Scan for the cell matching the given text and deliver its [X, Y] coordinate at center. 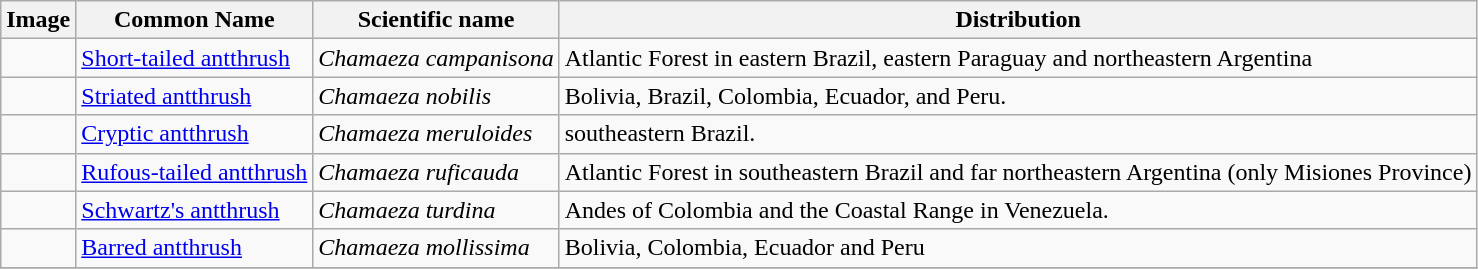
Rufous-tailed antthrush [194, 172]
Common Name [194, 20]
Bolivia, Brazil, Colombia, Ecuador, and Peru. [1018, 96]
Chamaeza mollissima [436, 248]
Bolivia, Colombia, Ecuador and Peru [1018, 248]
Chamaeza meruloides [436, 134]
Distribution [1018, 20]
Chamaeza campanisona [436, 58]
Striated antthrush [194, 96]
Chamaeza ruficauda [436, 172]
Chamaeza nobilis [436, 96]
Atlantic Forest in eastern Brazil, eastern Paraguay and northeastern Argentina [1018, 58]
Andes of Colombia and the Coastal Range in Venezuela. [1018, 210]
Chamaeza turdina [436, 210]
Schwartz's antthrush [194, 210]
southeastern Brazil. [1018, 134]
Barred antthrush [194, 248]
Short-tailed antthrush [194, 58]
Image [38, 20]
Scientific name [436, 20]
Atlantic Forest in southeastern Brazil and far northeastern Argentina (only Misiones Province) [1018, 172]
Cryptic antthrush [194, 134]
